Identify which cell holds the provided text, then report its (x, y) central coordinate. 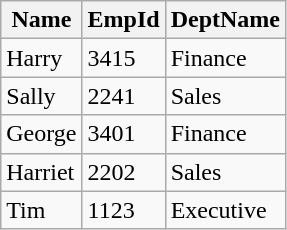
EmpId (124, 20)
Tim (42, 210)
1123 (124, 210)
Harriet (42, 172)
George (42, 134)
Executive (225, 210)
Name (42, 20)
3415 (124, 58)
2241 (124, 96)
Sally (42, 96)
Harry (42, 58)
3401 (124, 134)
DeptName (225, 20)
2202 (124, 172)
